Pinpoint the cell where the given text exists, returning its [X, Y] midpoint coordinate. 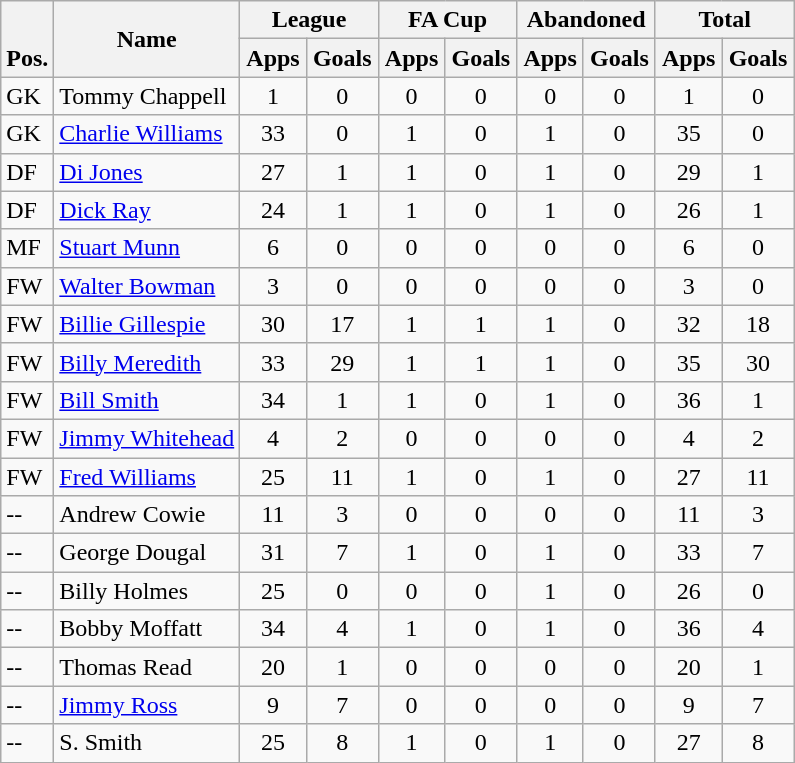
31 [274, 553]
Total [724, 20]
Name [147, 39]
MF [28, 248]
Jimmy Ross [147, 705]
Dick Ray [147, 210]
Bobby Moffatt [147, 629]
32 [688, 324]
Charlie Williams [147, 134]
Tommy Chappell [147, 96]
Walter Bowman [147, 286]
18 [758, 324]
Billy Meredith [147, 362]
Pos. [28, 39]
George Dougal [147, 553]
17 [342, 324]
S. Smith [147, 743]
Andrew Cowie [147, 515]
Thomas Read [147, 667]
Abandoned [586, 20]
Bill Smith [147, 400]
24 [274, 210]
FA Cup [448, 20]
Di Jones [147, 172]
Billy Holmes [147, 591]
Stuart Munn [147, 248]
Fred Williams [147, 477]
League [310, 20]
Billie Gillespie [147, 324]
Jimmy Whitehead [147, 438]
